Determine the (X, Y) coordinate at the center of the cell enclosing the given text.  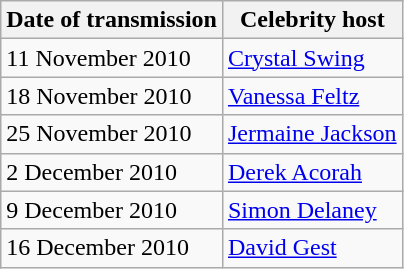
Simon Delaney (312, 210)
Celebrity host (312, 20)
16 December 2010 (112, 248)
11 November 2010 (112, 58)
David Gest (312, 248)
25 November 2010 (112, 134)
18 November 2010 (112, 96)
Jermaine Jackson (312, 134)
Crystal Swing (312, 58)
Derek Acorah (312, 172)
Date of transmission (112, 20)
2 December 2010 (112, 172)
Vanessa Feltz (312, 96)
9 December 2010 (112, 210)
